Pinpoint the cell where the given text exists, returning its (X, Y) midpoint coordinate. 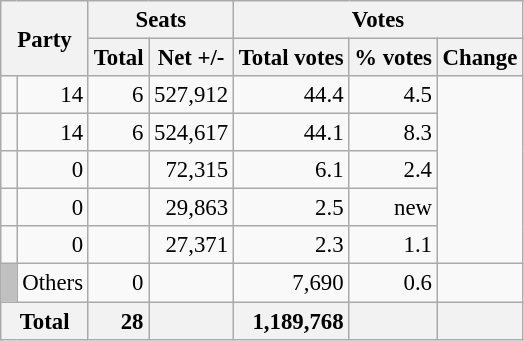
Net +/- (192, 58)
44.4 (290, 95)
Seats (160, 20)
72,315 (192, 170)
524,617 (192, 133)
29,863 (192, 208)
0.6 (393, 283)
Party (45, 38)
Votes (378, 20)
Others (52, 283)
new (393, 208)
28 (118, 321)
7,690 (290, 283)
44.1 (290, 133)
27,371 (192, 245)
2.3 (290, 245)
527,912 (192, 95)
4.5 (393, 95)
Change (480, 58)
6.1 (290, 170)
2.4 (393, 170)
1.1 (393, 245)
1,189,768 (290, 321)
% votes (393, 58)
2.5 (290, 208)
8.3 (393, 133)
Total votes (290, 58)
